Determine the (X, Y) coordinate at the center of the cell enclosing the given text.  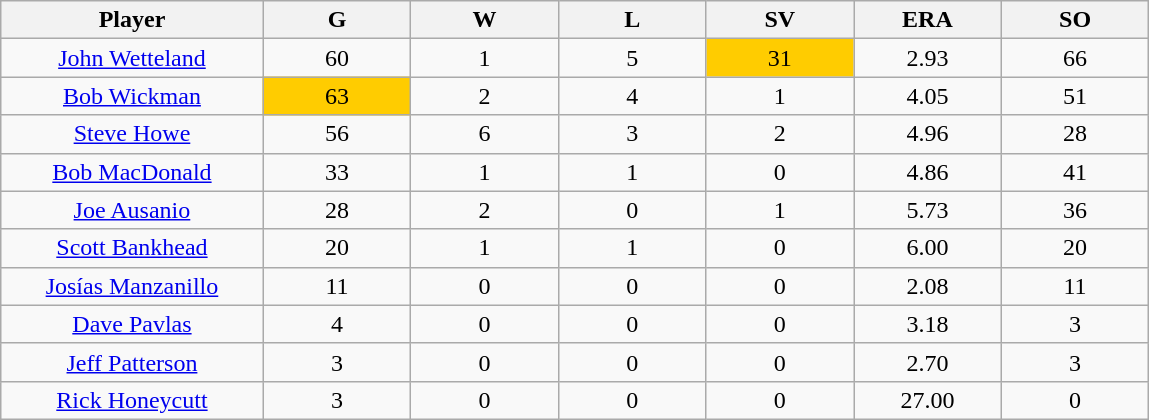
56 (337, 134)
6 (485, 134)
John Wetteland (132, 58)
31 (780, 58)
63 (337, 96)
5 (632, 58)
4.05 (928, 96)
Dave Pavlas (132, 324)
27.00 (928, 400)
6.00 (928, 248)
Bob Wickman (132, 96)
3.18 (928, 324)
Scott Bankhead (132, 248)
66 (1075, 58)
2.08 (928, 286)
W (485, 20)
L (632, 20)
51 (1075, 96)
Steve Howe (132, 134)
5.73 (928, 210)
60 (337, 58)
Player (132, 20)
41 (1075, 172)
Rick Honeycutt (132, 400)
2.70 (928, 362)
Bob MacDonald (132, 172)
ERA (928, 20)
2.93 (928, 58)
SO (1075, 20)
33 (337, 172)
Jeff Patterson (132, 362)
SV (780, 20)
Josías Manzanillo (132, 286)
Joe Ausanio (132, 210)
G (337, 20)
36 (1075, 210)
4.96 (928, 134)
4.86 (928, 172)
